Output the [X, Y] coordinate of the center of the cell containing the given text.  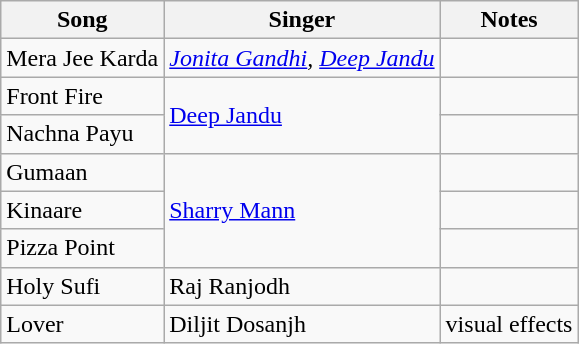
Raj Ranjodh [302, 286]
Song [82, 20]
Gumaan [82, 172]
Deep Jandu [302, 115]
visual effects [509, 324]
Diljit Dosanjh [302, 324]
Holy Sufi [82, 286]
Jonita Gandhi, Deep Jandu [302, 58]
Notes [509, 20]
Lover [82, 324]
Front Fire [82, 96]
Kinaare [82, 210]
Singer [302, 20]
Nachna Payu [82, 134]
Mera Jee Karda [82, 58]
Pizza Point [82, 248]
Sharry Mann [302, 210]
